Find where the given text appears and provide that cell's center as [x, y] coordinate. 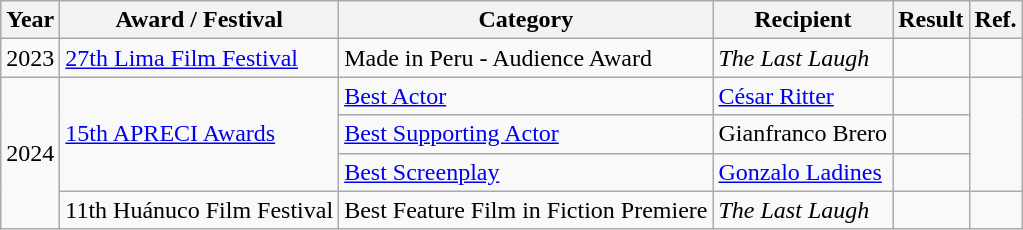
Best Actor [526, 96]
Year [30, 20]
Award / Festival [200, 20]
Ref. [996, 20]
27th Lima Film Festival [200, 58]
Category [526, 20]
11th Huánuco Film Festival [200, 210]
Gonzalo Ladines [803, 172]
Best Screenplay [526, 172]
2024 [30, 153]
2023 [30, 58]
Best Supporting Actor [526, 134]
Gianfranco Brero [803, 134]
Recipient [803, 20]
Made in Peru - Audience Award [526, 58]
15th APRECI Awards [200, 134]
Result [931, 20]
César Ritter [803, 96]
Best Feature Film in Fiction Premiere [526, 210]
